From the cell containing the given text, extract its center point as [X, Y] coordinate. 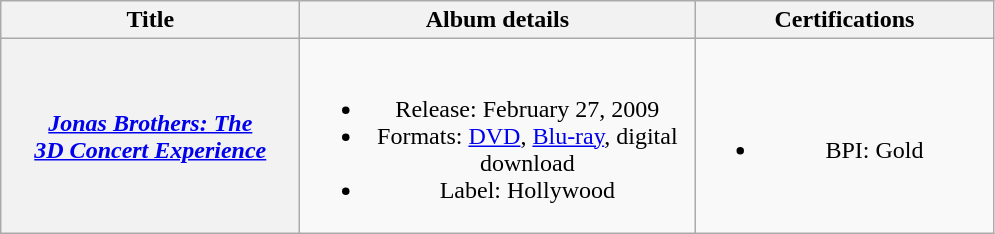
Album details [498, 20]
Title [150, 20]
BPI: Gold [844, 136]
Jonas Brothers: The3D Concert Experience [150, 136]
Release: February 27, 2009Formats: DVD, Blu-ray, digital downloadLabel: Hollywood [498, 136]
Certifications [844, 20]
